Provide the [X, Y] coordinate of the cell's center where the given text is located.  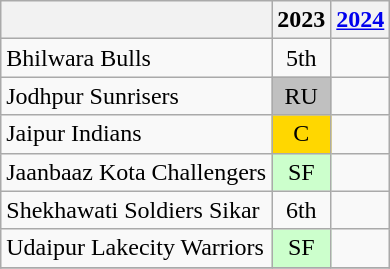
RU [302, 96]
6th [302, 210]
Jodhpur Sunrisers [136, 96]
5th [302, 58]
Shekhawati Soldiers Sikar [136, 210]
C [302, 134]
2024 [360, 20]
Jaanbaaz Kota Challengers [136, 172]
Udaipur Lakecity Warriors [136, 248]
2023 [302, 20]
Jaipur Indians [136, 134]
Bhilwara Bulls [136, 58]
